Scan for the cell matching the given text and deliver its (X, Y) coordinate at center. 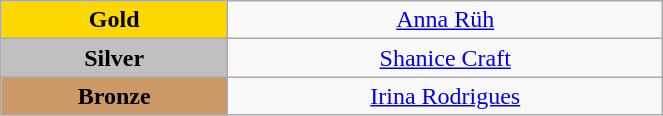
Irina Rodrigues (446, 96)
Anna Rüh (446, 20)
Silver (114, 58)
Shanice Craft (446, 58)
Gold (114, 20)
Bronze (114, 96)
